Scan for the cell matching the given text and deliver its (X, Y) coordinate at center. 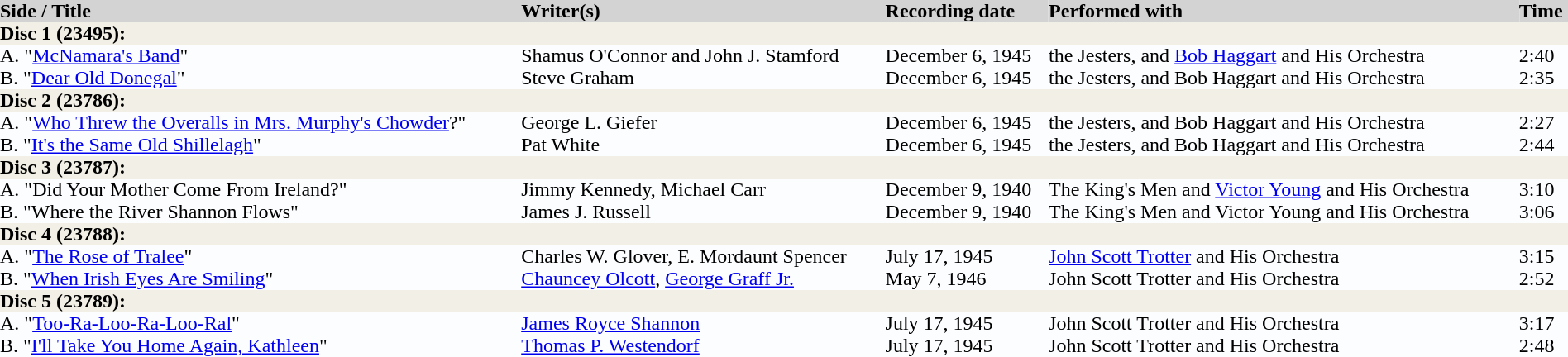
Pat White (703, 145)
A. "The Rose of Tralee" (261, 256)
Chauncey Olcott, George Graff Jr. (703, 279)
George L. Giefer (703, 122)
2:52 (1543, 279)
A. "Who Threw the Overalls in Mrs. Murphy's Chowder?" (261, 122)
2:35 (1543, 78)
Disc 3 (23787): (784, 167)
B. "When Irish Eyes Are Smiling" (261, 279)
Steve Graham (703, 78)
2:40 (1543, 56)
2:27 (1543, 122)
Thomas P. Westendorf (703, 345)
Time (1543, 12)
3:15 (1543, 256)
Shamus O'Connor and John J. Stamford (703, 56)
A. "McNamara's Band" (261, 56)
Disc 1 (23495): (784, 33)
B. "I'll Take You Home Again, Kathleen" (261, 345)
Side / Title (261, 12)
2:44 (1543, 145)
James Royce Shannon (703, 324)
3:10 (1543, 190)
3:06 (1543, 212)
Performed with (1284, 12)
Disc 2 (23786): (784, 101)
James J. Russell (703, 212)
Disc 5 (23789): (784, 301)
A. "Too-Ra-Loo-Ra-Loo-Ral" (261, 324)
Recording date (968, 12)
B. "It's the Same Old Shillelagh" (261, 145)
B. "Where the River Shannon Flows" (261, 212)
Charles W. Glover, E. Mordaunt Spencer (703, 256)
A. "Did Your Mother Come From Ireland?" (261, 190)
Writer(s) (703, 12)
Disc 4 (23788): (784, 235)
May 7, 1946 (968, 279)
2:48 (1543, 345)
3:17 (1543, 324)
B. "Dear Old Donegal" (261, 78)
Jimmy Kennedy, Michael Carr (703, 190)
